Identify which cell holds the provided text, then report its (x, y) central coordinate. 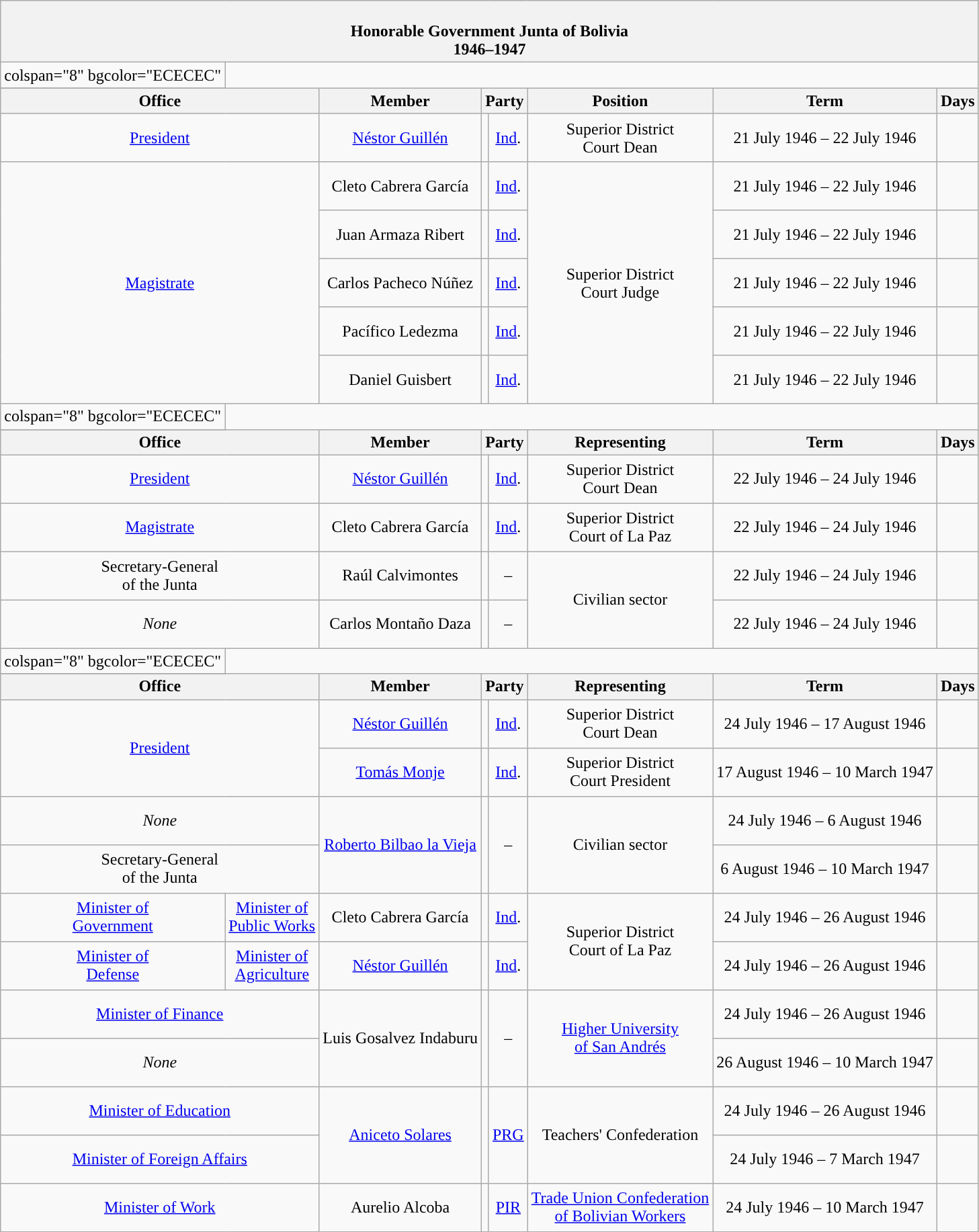
26 August 1946 – 10 March 1947 (825, 1062)
Aniceto Solares (400, 1135)
Tomás Monje (400, 772)
Minister of Foreign Affairs (160, 1159)
24 July 1946 – 10 March 1947 (825, 1207)
Raúl Calvimontes (400, 576)
Teachers' Confederation (620, 1135)
Carlos Montaño Daza (400, 624)
Roberto Bilbao la Vieja (400, 844)
Minister of Work (160, 1207)
Higher Universityof San Andrés (620, 1038)
Juan Armaza Ribert (400, 234)
Pacífico Ledezma (400, 331)
24 July 1946 – 6 August 1946 (825, 820)
PIR (508, 1207)
Superior DistrictCourt President (620, 772)
Minister ofDefense (113, 965)
Carlos Pacheco Núñez (400, 283)
17 August 1946 – 10 March 1947 (825, 772)
PRG (508, 1135)
Minister of Education (160, 1110)
Trade Union Confederationof Bolivian Workers (620, 1207)
Minister of Finance (160, 1014)
Daniel Guisbert (400, 380)
6 August 1946 – 10 March 1947 (825, 869)
24 July 1946 – 7 March 1947 (825, 1159)
Position (620, 101)
Aurelio Alcoba (400, 1207)
Luis Gosalvez Indaburu (400, 1038)
Minister ofAgriculture (272, 965)
Superior DistrictCourt Judge (620, 283)
Minister ofGovernment (113, 917)
Honorable Government Junta of Bolivia1946–1947 (489, 32)
Minister ofPublic Works (272, 917)
24 July 1946 – 17 August 1946 (825, 723)
